Output the (x, y) coordinate of the center of the cell containing the given text.  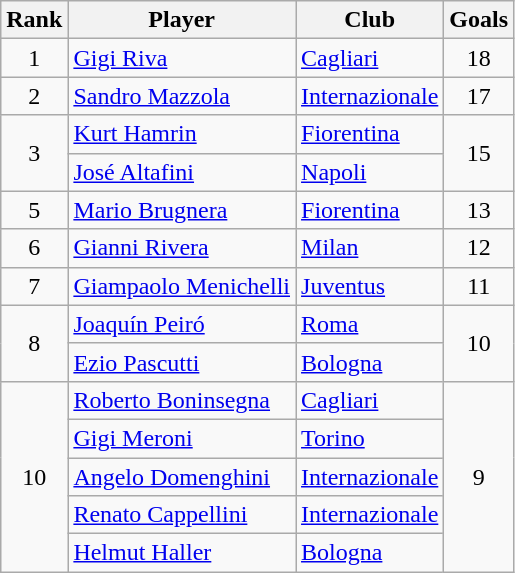
Giampaolo Menichelli (182, 286)
Torino (370, 438)
6 (34, 248)
Rank (34, 20)
Milan (370, 248)
11 (479, 286)
Kurt Hamrin (182, 134)
2 (34, 96)
Helmut Haller (182, 553)
3 (34, 153)
17 (479, 96)
5 (34, 210)
Ezio Pascutti (182, 362)
Roberto Boninsegna (182, 400)
Goals (479, 20)
1 (34, 58)
Joaquín Peiró (182, 324)
9 (479, 476)
12 (479, 248)
7 (34, 286)
Renato Cappellini (182, 515)
18 (479, 58)
Sandro Mazzola (182, 96)
Napoli (370, 172)
Roma (370, 324)
Club (370, 20)
Gigi Riva (182, 58)
José Altafini (182, 172)
8 (34, 343)
Player (182, 20)
Mario Brugnera (182, 210)
13 (479, 210)
15 (479, 153)
Gianni Rivera (182, 248)
Gigi Meroni (182, 438)
Juventus (370, 286)
Angelo Domenghini (182, 477)
